Search for the cell housing the specified text and yield its (x, y) center coordinate. 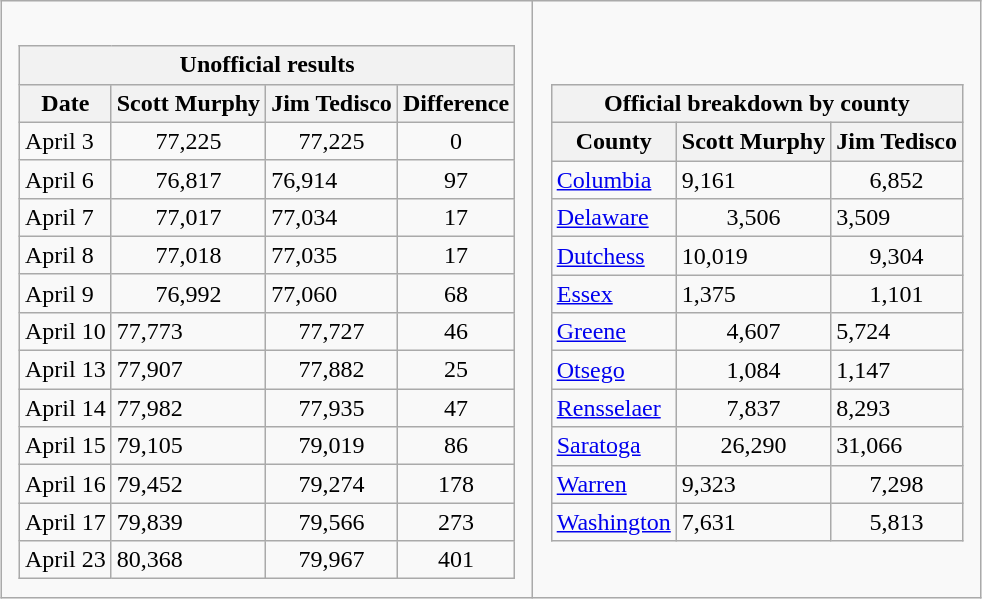
76,914 (332, 179)
Saratoga (614, 446)
77,017 (188, 217)
April 8 (65, 255)
Dutchess (614, 256)
Essex (614, 294)
97 (456, 179)
7,298 (897, 484)
1,084 (753, 370)
Official breakdown by county (756, 103)
79,452 (188, 484)
1,375 (753, 294)
68 (456, 293)
3,509 (897, 218)
Date (65, 103)
6,852 (897, 180)
77,035 (332, 255)
8,293 (897, 408)
79,839 (188, 522)
9,323 (753, 484)
Difference (456, 103)
77,018 (188, 255)
46 (456, 331)
April 16 (65, 484)
County (614, 142)
Greene (614, 332)
April 15 (65, 446)
79,274 (332, 484)
77,935 (332, 408)
79,967 (332, 560)
10,019 (753, 256)
273 (456, 522)
77,982 (188, 408)
79,019 (332, 446)
Warren (614, 484)
77,060 (332, 293)
77,907 (188, 370)
25 (456, 370)
80,368 (188, 560)
April 13 (65, 370)
77,727 (332, 331)
9,304 (897, 256)
1,147 (897, 370)
April 7 (65, 217)
26,290 (753, 446)
Delaware (614, 218)
Unofficial results (266, 65)
Washington (614, 522)
April 6 (65, 179)
77,773 (188, 331)
76,992 (188, 293)
Columbia (614, 180)
76,817 (188, 179)
April 9 (65, 293)
7,837 (753, 408)
86 (456, 446)
77,034 (332, 217)
April 10 (65, 331)
3,506 (753, 218)
7,631 (753, 522)
April 17 (65, 522)
Otsego (614, 370)
April 14 (65, 408)
April 3 (65, 141)
Rensselaer (614, 408)
79,566 (332, 522)
178 (456, 484)
47 (456, 408)
5,813 (897, 522)
1,101 (897, 294)
77,882 (332, 370)
31,066 (897, 446)
April 23 (65, 560)
4,607 (753, 332)
9,161 (753, 180)
79,105 (188, 446)
0 (456, 141)
401 (456, 560)
5,724 (897, 332)
